Extract the [X, Y] coordinate from the center of the cell holding the provided text.  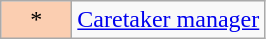
Caretaker manager [168, 20]
* [36, 20]
